Extract the (X, Y) coordinate from the center of the cell holding the provided text.  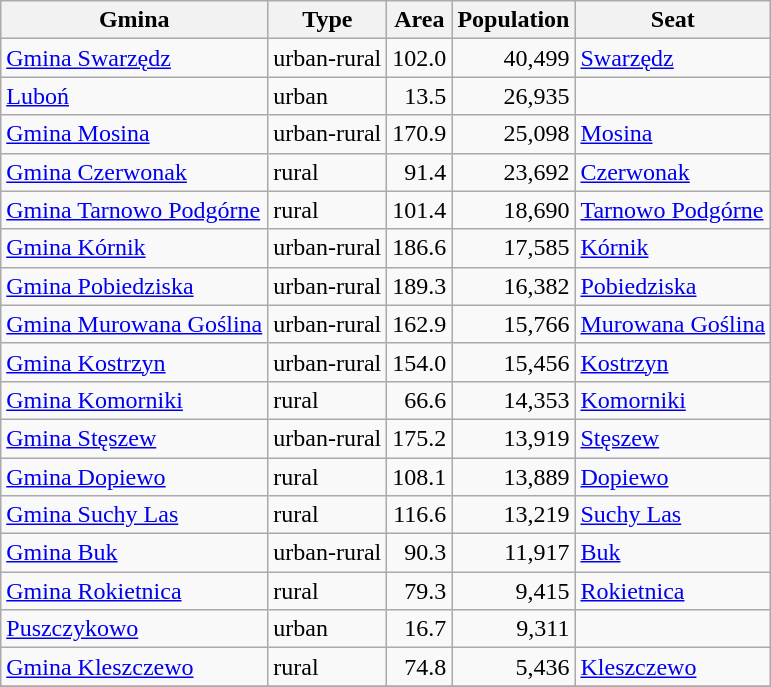
9,311 (514, 629)
15,766 (514, 324)
Puszczykowo (134, 629)
Gmina Kostrzyn (134, 362)
Gmina Swarzędz (134, 58)
116.6 (420, 515)
Kleszczewo (673, 667)
14,353 (514, 400)
Gmina Rokietnica (134, 591)
13.5 (420, 96)
Population (514, 20)
5,436 (514, 667)
13,919 (514, 438)
16.7 (420, 629)
175.2 (420, 438)
Komorniki (673, 400)
Gmina (134, 20)
26,935 (514, 96)
Gmina Pobiedziska (134, 286)
9,415 (514, 591)
91.4 (420, 172)
189.3 (420, 286)
Kostrzyn (673, 362)
25,098 (514, 134)
Pobiedziska (673, 286)
90.3 (420, 553)
15,456 (514, 362)
Suchy Las (673, 515)
17,585 (514, 248)
Tarnowo Podgórne (673, 210)
23,692 (514, 172)
Gmina Buk (134, 553)
Swarzędz (673, 58)
Gmina Kleszczewo (134, 667)
74.8 (420, 667)
Stęszew (673, 438)
Gmina Mosina (134, 134)
154.0 (420, 362)
Dopiewo (673, 477)
Murowana Goślina (673, 324)
Gmina Komorniki (134, 400)
11,917 (514, 553)
13,219 (514, 515)
Type (328, 20)
40,499 (514, 58)
Luboń (134, 96)
Gmina Tarnowo Podgórne (134, 210)
102.0 (420, 58)
Gmina Kórnik (134, 248)
Seat (673, 20)
Rokietnica (673, 591)
18,690 (514, 210)
Czerwonak (673, 172)
170.9 (420, 134)
Gmina Czerwonak (134, 172)
162.9 (420, 324)
101.4 (420, 210)
108.1 (420, 477)
66.6 (420, 400)
Gmina Dopiewo (134, 477)
13,889 (514, 477)
Buk (673, 553)
Area (420, 20)
186.6 (420, 248)
79.3 (420, 591)
Kórnik (673, 248)
16,382 (514, 286)
Gmina Suchy Las (134, 515)
Gmina Stęszew (134, 438)
Gmina Murowana Goślina (134, 324)
Mosina (673, 134)
